Find where the given text appears and provide that cell's center as [x, y] coordinate. 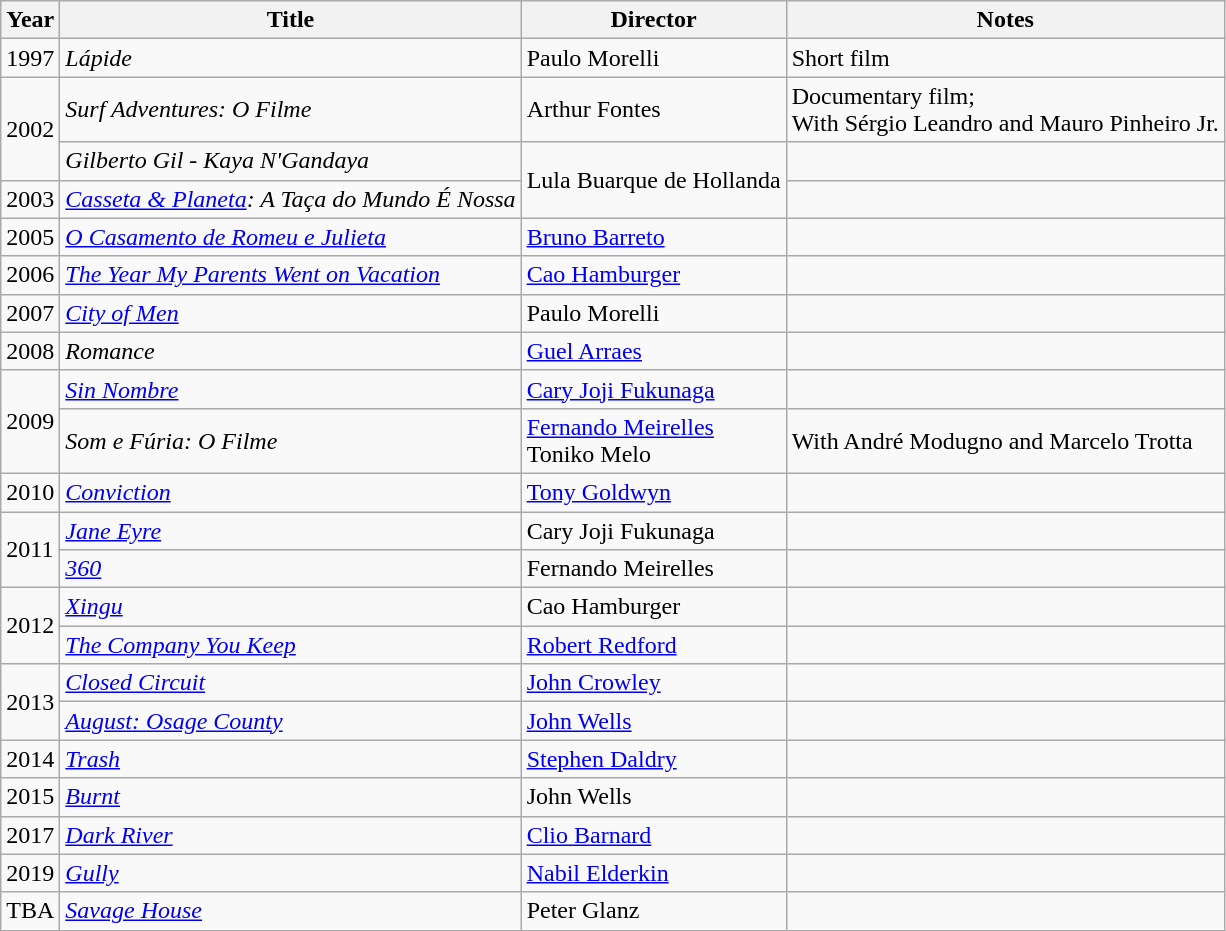
Savage House [290, 911]
Year [30, 20]
The Company You Keep [290, 645]
Documentary film;With Sérgio Leandro and Mauro Pinheiro Jr. [1005, 110]
Gully [290, 873]
Trash [290, 759]
Xingu [290, 607]
Dark River [290, 835]
2009 [30, 422]
360 [290, 569]
Jane Eyre [290, 531]
Fernando MeirellesToniko Melo [654, 440]
Tony Goldwyn [654, 492]
Som e Fúria: O Filme [290, 440]
Clio Barnard [654, 835]
Closed Circuit [290, 683]
Director [654, 20]
Notes [1005, 20]
Lula Buarque de Hollanda [654, 180]
Arthur Fontes [654, 110]
Gilberto Gil - Kaya N'Gandaya [290, 161]
Peter Glanz [654, 911]
TBA [30, 911]
John Crowley [654, 683]
Fernando Meirelles [654, 569]
Lápide [290, 58]
Guel Arraes [654, 351]
Title [290, 20]
Casseta & Planeta: A Taça do Mundo É Nossa [290, 199]
2019 [30, 873]
2014 [30, 759]
Surf Adventures: O Filme [290, 110]
2010 [30, 492]
Robert Redford [654, 645]
O Casamento de Romeu e Julieta [290, 237]
2008 [30, 351]
1997 [30, 58]
Bruno Barreto [654, 237]
2012 [30, 626]
Short film [1005, 58]
August: Osage County [290, 721]
2013 [30, 702]
The Year My Parents Went on Vacation [290, 275]
Romance [290, 351]
City of Men [290, 313]
Conviction [290, 492]
2011 [30, 550]
Burnt [290, 797]
2017 [30, 835]
Sin Nombre [290, 389]
2002 [30, 128]
2006 [30, 275]
With André Modugno and Marcelo Trotta [1005, 440]
2003 [30, 199]
2007 [30, 313]
Nabil Elderkin [654, 873]
Stephen Daldry [654, 759]
2015 [30, 797]
2005 [30, 237]
